Find where the given text appears and provide that cell's center as (X, Y) coordinate. 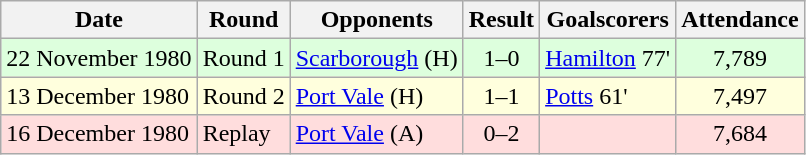
Replay (244, 134)
Opponents (376, 20)
Goalscorers (608, 20)
13 December 1980 (99, 96)
Scarborough (H) (376, 58)
Result (501, 20)
1–0 (501, 58)
Port Vale (H) (376, 96)
Round (244, 20)
Round 1 (244, 58)
7,789 (740, 58)
Attendance (740, 20)
0–2 (501, 134)
1–1 (501, 96)
Hamilton 77' (608, 58)
Port Vale (A) (376, 134)
7,684 (740, 134)
16 December 1980 (99, 134)
Potts 61' (608, 96)
Round 2 (244, 96)
Date (99, 20)
7,497 (740, 96)
22 November 1980 (99, 58)
